Pinpoint the cell where the given text exists, returning its (x, y) midpoint coordinate. 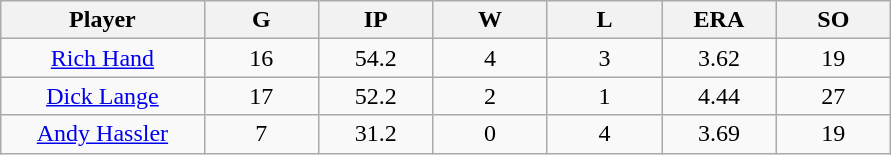
Andy Hassler (102, 134)
1 (604, 96)
ERA (719, 20)
17 (261, 96)
31.2 (376, 134)
4.44 (719, 96)
27 (834, 96)
54.2 (376, 58)
3.62 (719, 58)
16 (261, 58)
IP (376, 20)
W (490, 20)
52.2 (376, 96)
Rich Hand (102, 58)
3.69 (719, 134)
Dick Lange (102, 96)
7 (261, 134)
3 (604, 58)
L (604, 20)
Player (102, 20)
SO (834, 20)
G (261, 20)
0 (490, 134)
2 (490, 96)
